Provide the (x, y) coordinate of the cell's center where the given text is located.  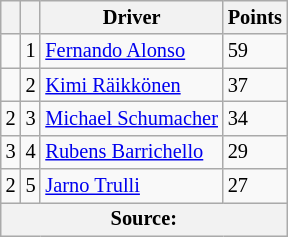
59 (255, 51)
5 (31, 186)
34 (255, 118)
1 (31, 51)
37 (255, 85)
29 (255, 152)
Source: (144, 219)
Points (255, 17)
27 (255, 186)
Michael Schumacher (131, 118)
Fernando Alonso (131, 51)
Driver (131, 17)
Kimi Räikkönen (131, 85)
Jarno Trulli (131, 186)
4 (31, 152)
Rubens Barrichello (131, 152)
